Detect which cell encompasses the target text, then output its (x, y) center coordinate. 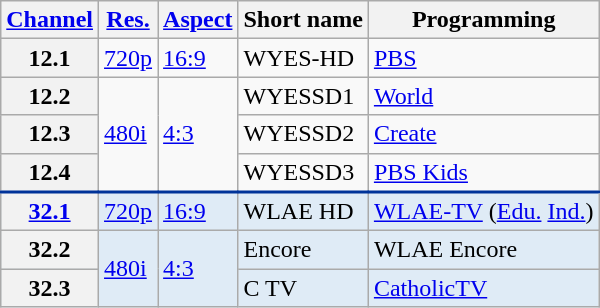
Encore (303, 250)
WLAE Encore (484, 250)
C TV (303, 288)
12.2 (50, 96)
CatholicTV (484, 288)
WLAE HD (303, 212)
12.4 (50, 172)
Short name (303, 20)
32.3 (50, 288)
Res. (128, 20)
World (484, 96)
WYES-HD (303, 58)
Channel (50, 20)
WYESSD3 (303, 172)
12.3 (50, 134)
WYESSD2 (303, 134)
Aspect (198, 20)
Create (484, 134)
Programming (484, 20)
WLAE-TV (Edu. Ind.) (484, 212)
12.1 (50, 58)
32.2 (50, 250)
PBS Kids (484, 172)
32.1 (50, 212)
WYESSD1 (303, 96)
PBS (484, 58)
